Return (x, y) of the center of cell containing provided text 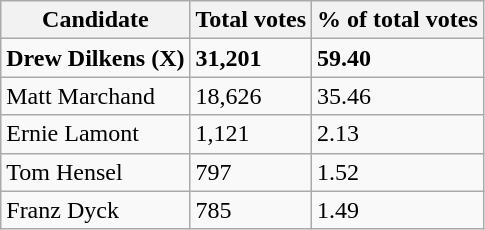
35.46 (398, 96)
797 (251, 172)
1.49 (398, 210)
Matt Marchand (96, 96)
Drew Dilkens (X) (96, 58)
59.40 (398, 58)
Total votes (251, 20)
1.52 (398, 172)
Candidate (96, 20)
% of total votes (398, 20)
31,201 (251, 58)
Ernie Lamont (96, 134)
1,121 (251, 134)
Franz Dyck (96, 210)
Tom Hensel (96, 172)
18,626 (251, 96)
785 (251, 210)
2.13 (398, 134)
